From the cell containing the given text, extract its center point as [x, y] coordinate. 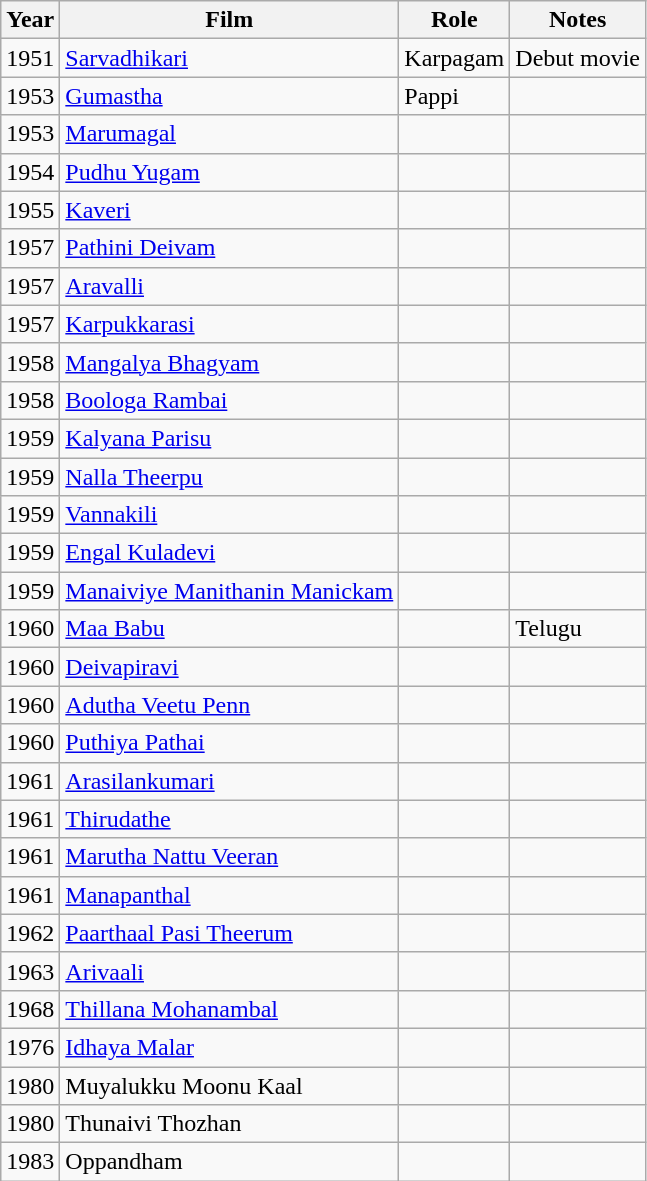
Manaiviye Manithanin Manickam [230, 591]
Kalyana Parisu [230, 438]
Adutha Veetu Penn [230, 705]
Manapanthal [230, 895]
Mangalya Bhagyam [230, 362]
Gumastha [230, 96]
Pappi [454, 96]
Marutha Nattu Veeran [230, 857]
Nalla Theerpu [230, 477]
Paarthaal Pasi Theerum [230, 933]
Notes [578, 20]
Debut movie [578, 58]
1976 [30, 1047]
Thunaivi Thozhan [230, 1124]
1954 [30, 172]
Film [230, 20]
Aravalli [230, 286]
1951 [30, 58]
Role [454, 20]
Thillana Mohanambal [230, 1009]
Muyalukku Moonu Kaal [230, 1085]
Engal Kuladevi [230, 553]
Karpagam [454, 58]
Oppandham [230, 1162]
Deivapiravi [230, 667]
1983 [30, 1162]
Kaveri [230, 210]
1962 [30, 933]
Thirudathe [230, 819]
Marumagal [230, 134]
Arasilankumari [230, 781]
Puthiya Pathai [230, 743]
Pudhu Yugam [230, 172]
Arivaali [230, 971]
Idhaya Malar [230, 1047]
Sarvadhikari [230, 58]
1955 [30, 210]
Pathini Deivam [230, 248]
Maa Babu [230, 629]
Year [30, 20]
Boologa Rambai [230, 400]
Vannakili [230, 515]
1968 [30, 1009]
Karpukkarasi [230, 324]
Telugu [578, 629]
1963 [30, 971]
